For the text-containing cell, return its midpoint in (X, Y) coordinate format. 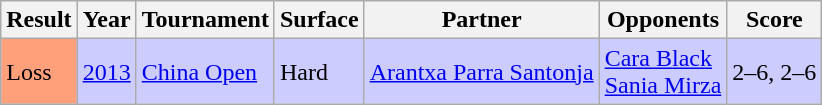
Surface (319, 20)
2–6, 2–6 (774, 72)
2013 (106, 72)
Tournament (205, 20)
China Open (205, 72)
Cara Black Sania Mirza (663, 72)
Year (106, 20)
Result (39, 20)
Partner (482, 20)
Loss (39, 72)
Arantxa Parra Santonja (482, 72)
Opponents (663, 20)
Hard (319, 72)
Score (774, 20)
